Provide the [X, Y] coordinate of the cell's center where the given text is located.  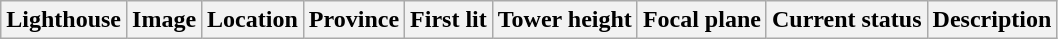
Focal plane [702, 20]
Image [164, 20]
Lighthouse [64, 20]
Description [992, 20]
Province [354, 20]
Tower height [564, 20]
Current status [846, 20]
First lit [449, 20]
Location [253, 20]
